Determine the (x, y) coordinate at the center of the cell enclosing the given text.  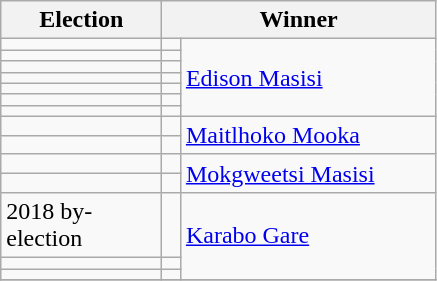
2018 by-election (82, 224)
Mokgweetsi Masisi (308, 173)
Karabo Gare (308, 236)
Election (82, 20)
Maitlhoko Mooka (308, 135)
Winner (299, 20)
Edison Masisi (308, 78)
